Provide the [x, y] coordinate of the cell's center where the given text is located.  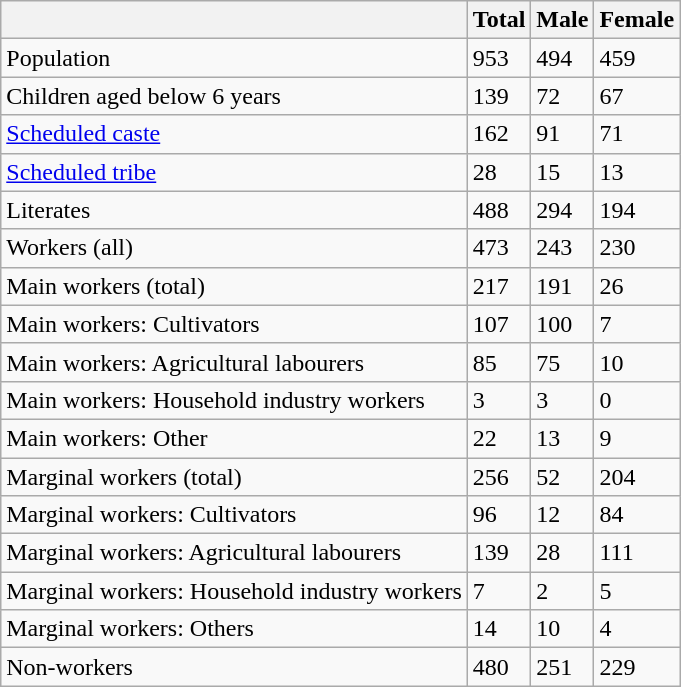
Marginal workers: Household industry workers [234, 591]
Main workers: Other [234, 438]
217 [499, 286]
107 [499, 324]
91 [562, 134]
494 [562, 58]
2 [562, 591]
294 [562, 210]
75 [562, 362]
Scheduled caste [234, 134]
Non-workers [234, 667]
204 [637, 477]
9 [637, 438]
52 [562, 477]
251 [562, 667]
0 [637, 400]
Children aged below 6 years [234, 96]
Female [637, 20]
473 [499, 248]
96 [499, 515]
14 [499, 629]
Workers (all) [234, 248]
953 [499, 58]
230 [637, 248]
459 [637, 58]
488 [499, 210]
Literates [234, 210]
Population [234, 58]
Male [562, 20]
100 [562, 324]
84 [637, 515]
15 [562, 172]
85 [499, 362]
5 [637, 591]
Main workers: Cultivators [234, 324]
26 [637, 286]
Main workers: Household industry workers [234, 400]
480 [499, 667]
Main workers (total) [234, 286]
256 [499, 477]
229 [637, 667]
Total [499, 20]
67 [637, 96]
22 [499, 438]
Marginal workers: Agricultural labourers [234, 553]
12 [562, 515]
Scheduled tribe [234, 172]
Marginal workers: Cultivators [234, 515]
243 [562, 248]
4 [637, 629]
72 [562, 96]
162 [499, 134]
194 [637, 210]
Main workers: Agricultural labourers [234, 362]
191 [562, 286]
Marginal workers: Others [234, 629]
71 [637, 134]
111 [637, 553]
Marginal workers (total) [234, 477]
